Return the (X, Y) coordinate for the center point of the cell that contains the specified text.  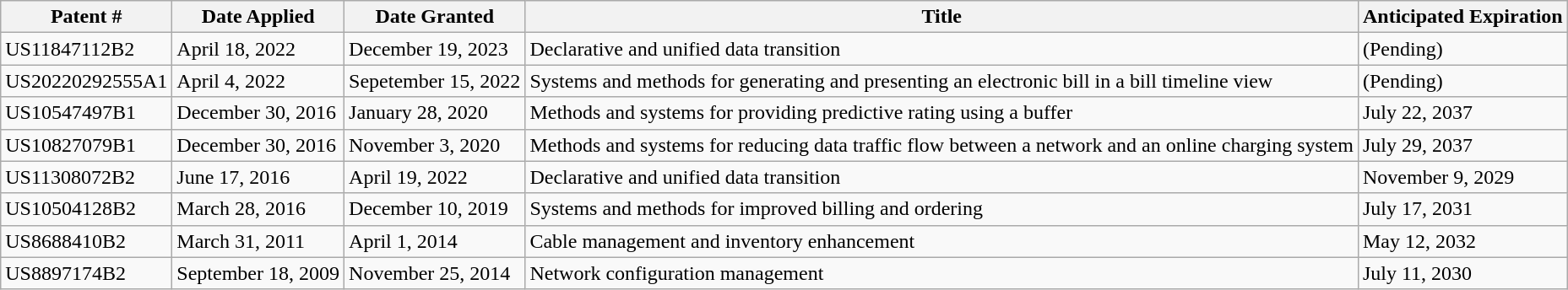
July 11, 2030 (1462, 273)
March 28, 2016 (258, 209)
Sepetember 15, 2022 (435, 81)
November 25, 2014 (435, 273)
Date Granted (435, 17)
Methods and systems for providing predictive rating using a buffer (942, 113)
November 9, 2029 (1462, 177)
December 10, 2019 (435, 209)
December 19, 2023 (435, 49)
July 17, 2031 (1462, 209)
US10827079B1 (86, 145)
April 19, 2022 (435, 177)
Methods and systems for reducing data traffic flow between a network and an online charging system (942, 145)
Network configuration management (942, 273)
September 18, 2009 (258, 273)
US11847112B2 (86, 49)
US10547497B1 (86, 113)
US8897174B2 (86, 273)
Date Applied (258, 17)
July 22, 2037 (1462, 113)
November 3, 2020 (435, 145)
Title (942, 17)
June 17, 2016 (258, 177)
April 18, 2022 (258, 49)
May 12, 2032 (1462, 241)
April 1, 2014 (435, 241)
Anticipated Expiration (1462, 17)
US10504128B2 (86, 209)
Systems and methods for generating and presenting an electronic bill in a bill timeline view (942, 81)
Systems and methods for improved billing and ordering (942, 209)
Cable management and inventory enhancement (942, 241)
US8688410B2 (86, 241)
US11308072B2 (86, 177)
March 31, 2011 (258, 241)
US20220292555A1 (86, 81)
January 28, 2020 (435, 113)
Patent # (86, 17)
July 29, 2037 (1462, 145)
April 4, 2022 (258, 81)
